Extract the (x, y) coordinate from the center of the cell holding the provided text.  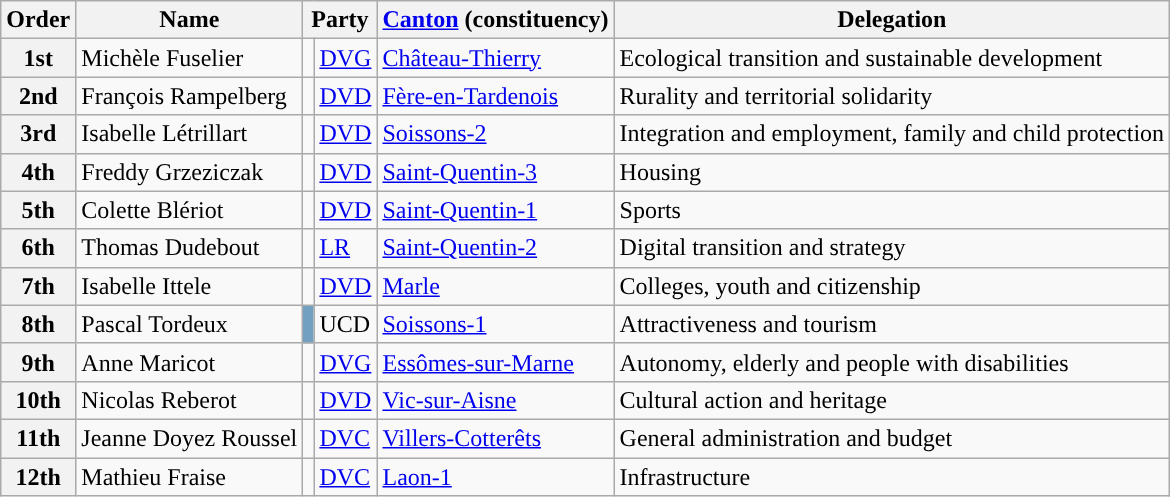
4th (38, 172)
6th (38, 248)
Jeanne Doyez Roussel (190, 438)
9th (38, 362)
7th (38, 286)
1st (38, 58)
Sports (892, 210)
Colleges, youth and citizenship (892, 286)
Soissons-1 (496, 324)
Infrastructure (892, 477)
Mathieu Fraise (190, 477)
Laon-1 (496, 477)
UCD (346, 324)
Colette Blériot (190, 210)
Rurality and territorial solidarity (892, 96)
5th (38, 210)
Housing (892, 172)
General administration and budget (892, 438)
2nd (38, 96)
Integration and employment, family and child protection (892, 134)
12th (38, 477)
Saint-Quentin-3 (496, 172)
Freddy Grzeziczak (190, 172)
Cultural action and heritage (892, 400)
François Rampelberg (190, 96)
Isabelle Ittele (190, 286)
Soissons-2 (496, 134)
Name (190, 20)
Isabelle Létrillart (190, 134)
Delegation (892, 20)
Saint-Quentin-2 (496, 248)
Pascal Tordeux (190, 324)
Ecological transition and sustainable development (892, 58)
Vic-sur-Aisne (496, 400)
Michèle Fuselier (190, 58)
8th (38, 324)
Anne Maricot (190, 362)
Autonomy, elderly and people with disabilities (892, 362)
Nicolas Reberot (190, 400)
11th (38, 438)
Essômes-sur-Marne (496, 362)
Digital transition and strategy (892, 248)
Marle (496, 286)
Thomas Dudebout (190, 248)
LR (346, 248)
10th (38, 400)
Order (38, 20)
Attractiveness and tourism (892, 324)
Château-Thierry (496, 58)
Party (340, 20)
Canton (constituency) (496, 20)
Villers-Cotterêts (496, 438)
Fère-en-Tardenois (496, 96)
Saint-Quentin-1 (496, 210)
3rd (38, 134)
